Scan for the cell matching the given text and deliver its [x, y] coordinate at center. 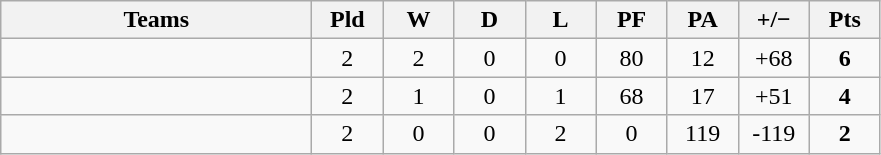
PA [702, 20]
+68 [774, 58]
L [560, 20]
6 [844, 58]
4 [844, 96]
119 [702, 134]
W [418, 20]
-119 [774, 134]
12 [702, 58]
Pld [348, 20]
68 [632, 96]
+51 [774, 96]
17 [702, 96]
+/− [774, 20]
PF [632, 20]
Teams [156, 20]
D [490, 20]
80 [632, 58]
Pts [844, 20]
